Scan for the cell matching the given text and deliver its [x, y] coordinate at center. 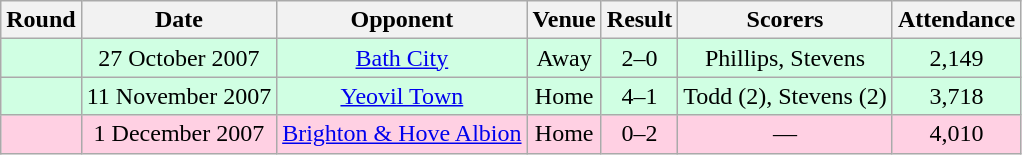
— [786, 134]
Bath City [402, 58]
Venue [564, 20]
3,718 [956, 96]
Round [41, 20]
Date [178, 20]
Brighton & Hove Albion [402, 134]
Yeovil Town [402, 96]
Scorers [786, 20]
1 December 2007 [178, 134]
Attendance [956, 20]
4–1 [639, 96]
Result [639, 20]
Phillips, Stevens [786, 58]
2–0 [639, 58]
Away [564, 58]
27 October 2007 [178, 58]
4,010 [956, 134]
Todd (2), Stevens (2) [786, 96]
11 November 2007 [178, 96]
2,149 [956, 58]
Opponent [402, 20]
0–2 [639, 134]
